Output the (X, Y) coordinate of the center of the cell containing the given text.  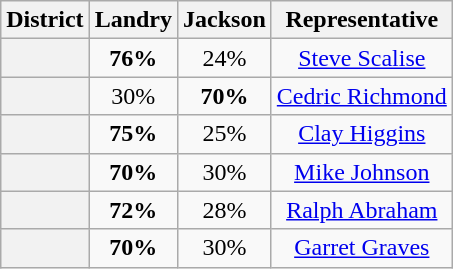
72% (133, 210)
76% (133, 58)
District (45, 20)
25% (225, 134)
Mike Johnson (362, 172)
75% (133, 134)
Steve Scalise (362, 58)
24% (225, 58)
28% (225, 210)
Jackson (225, 20)
Ralph Abraham (362, 210)
Landry (133, 20)
Representative (362, 20)
Clay Higgins (362, 134)
Cedric Richmond (362, 96)
Garret Graves (362, 248)
